Identify which cell holds the provided text, then report its [X, Y] central coordinate. 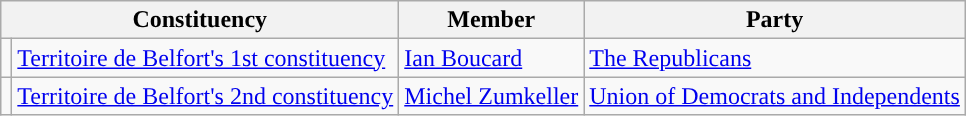
The Republicans [775, 58]
Territoire de Belfort's 2nd constituency [206, 96]
Territoire de Belfort's 1st constituency [206, 58]
Member [492, 20]
Constituency [200, 20]
Union of Democrats and Independents [775, 96]
Michel Zumkeller [492, 96]
Party [775, 20]
Ian Boucard [492, 58]
